Search for the cell housing the specified text and yield its (x, y) center coordinate. 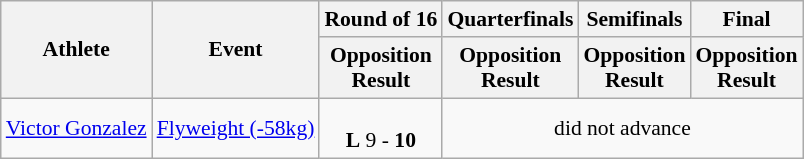
Victor Gonzalez (76, 128)
did not advance (622, 128)
Event (236, 50)
L 9 - 10 (380, 128)
Flyweight (-58kg) (236, 128)
Semifinals (634, 19)
Final (746, 19)
Quarterfinals (510, 19)
Round of 16 (380, 19)
Athlete (76, 50)
